Identify which cell holds the provided text, then report its [x, y] central coordinate. 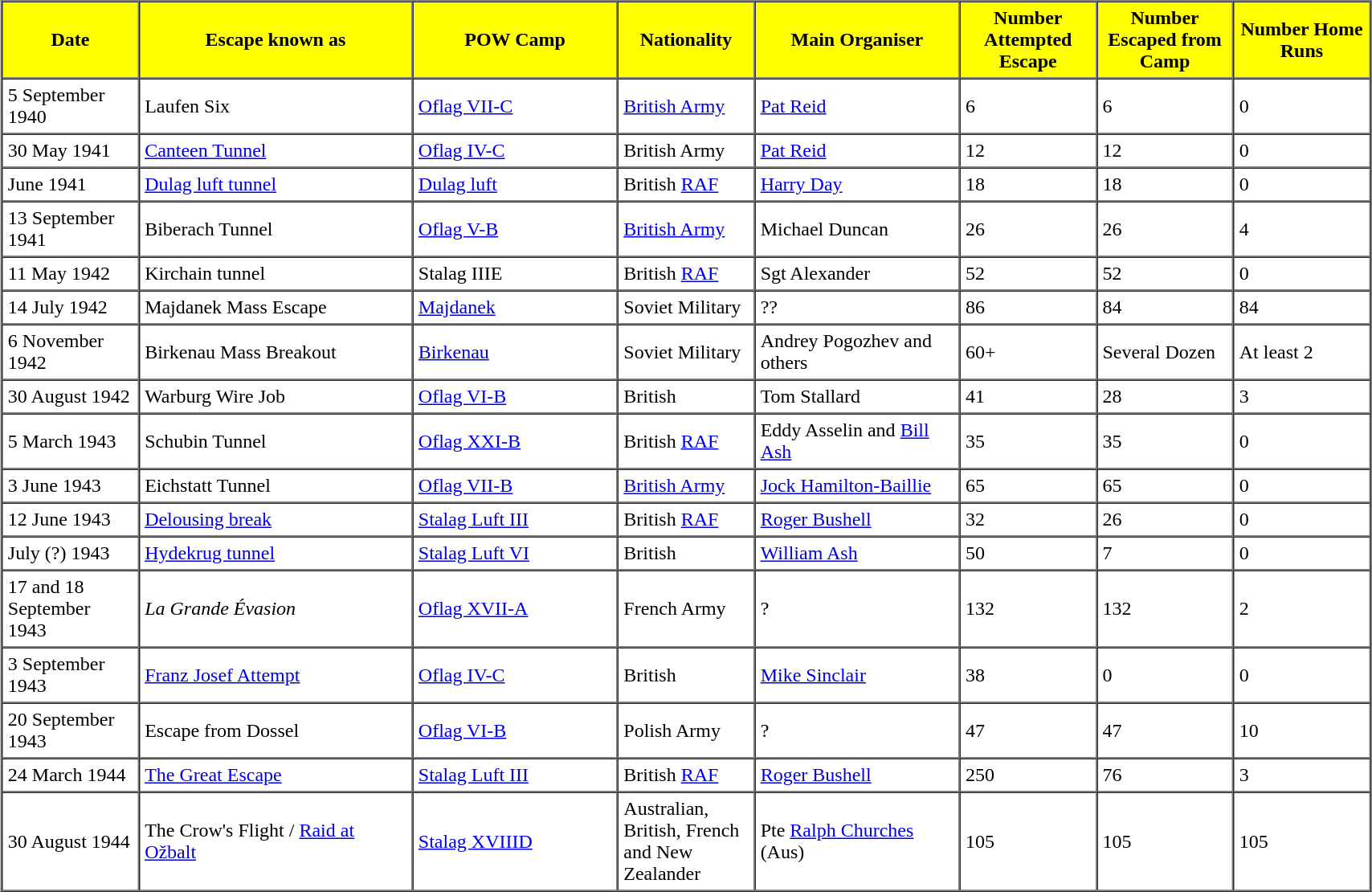
38 [1028, 675]
At least 2 [1301, 352]
Dulag luft [514, 184]
POW Camp [514, 40]
July (?) 1943 [70, 554]
30 May 1941 [70, 150]
13 September 1941 [70, 228]
6 November 1942 [70, 352]
Several Dozen [1165, 352]
76 [1165, 775]
Nationality [686, 40]
Majdanek Mass Escape [276, 308]
Birkenau Mass Breakout [276, 352]
12 June 1943 [70, 520]
Andrey Pogozhev and others [856, 352]
Number Escaped from Camp [1165, 40]
Warburg Wire Job [276, 396]
Number Home Runs [1301, 40]
Oflag VII-C [514, 106]
86 [1028, 308]
Main Organiser [856, 40]
Stalag XVIIID [514, 842]
Oflag XVII-A [514, 609]
Stalag Luft VI [514, 554]
Australian, British, French and New Zealander [686, 842]
10 [1301, 730]
Franz Josef Attempt [276, 675]
Majdanek [514, 308]
Stalag IIIE [514, 274]
Oflag XXI-B [514, 440]
30 August 1944 [70, 842]
30 August 1942 [70, 396]
32 [1028, 520]
French Army [686, 609]
60+ [1028, 352]
Kirchain tunnel [276, 274]
Pte Ralph Churches (Aus) [856, 842]
Oflag V-B [514, 228]
The Great Escape [276, 775]
3 September 1943 [70, 675]
Canteen Tunnel [276, 150]
Number Attempted Escape [1028, 40]
50 [1028, 554]
Biberach Tunnel [276, 228]
Laufen Six [276, 106]
20 September 1943 [70, 730]
Delousing break [276, 520]
The Crow's Flight / Raid at Ožbalt [276, 842]
Oflag VII-B [514, 486]
Eichstatt Tunnel [276, 486]
Birkenau [514, 352]
?? [856, 308]
Dulag luft tunnel [276, 184]
Escape from Dossel [276, 730]
La Grande Évasion [276, 609]
Tom Stallard [856, 396]
7 [1165, 554]
William Ash [856, 554]
Jock Hamilton-Baillie [856, 486]
Escape known as [276, 40]
Schubin Tunnel [276, 440]
Sgt Alexander [856, 274]
17 and 18 September 1943 [70, 609]
Michael Duncan [856, 228]
41 [1028, 396]
Mike Sinclair [856, 675]
2 [1301, 609]
3 June 1943 [70, 486]
Eddy Asselin and Bill Ash [856, 440]
June 1941 [70, 184]
14 July 1942 [70, 308]
5 March 1943 [70, 440]
24 March 1944 [70, 775]
Harry Day [856, 184]
28 [1165, 396]
Hydekrug tunnel [276, 554]
250 [1028, 775]
Date [70, 40]
5 September 1940 [70, 106]
Polish Army [686, 730]
11 May 1942 [70, 274]
4 [1301, 228]
